Pinpoint the cell where the given text exists, returning its (x, y) midpoint coordinate. 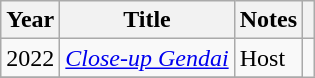
Close-up Gendai (147, 58)
2022 (30, 58)
Notes (268, 20)
Year (30, 20)
Title (147, 20)
Host (268, 58)
